Identify which cell holds the provided text, then report its (x, y) central coordinate. 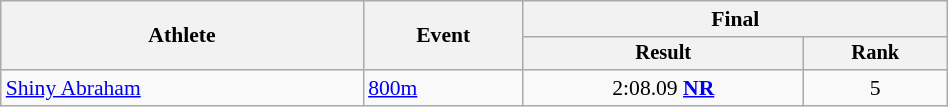
Rank (875, 54)
Final (735, 19)
Shiny Abraham (182, 88)
Athlete (182, 36)
Result (663, 54)
2:08.09 NR (663, 88)
Event (443, 36)
5 (875, 88)
800m (443, 88)
